Detect which cell encompasses the target text, then output its [X, Y] center coordinate. 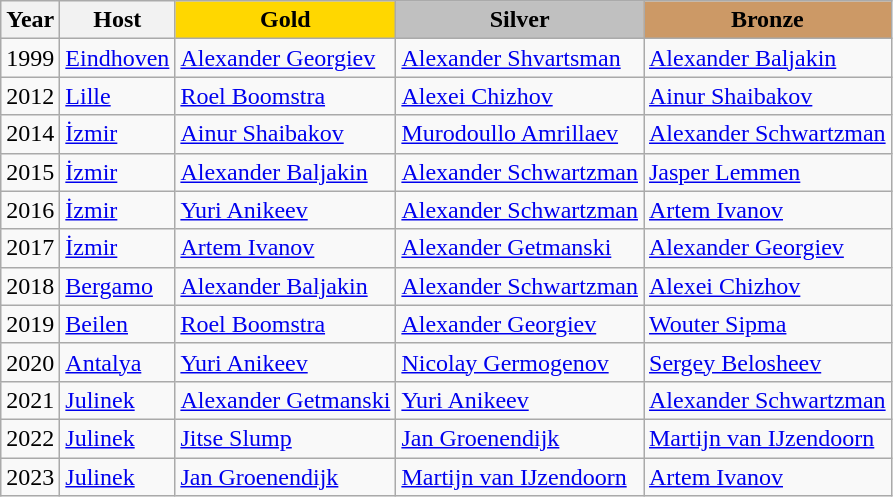
Beilen [118, 324]
Sergey Belosheev [768, 362]
Nicolay Germogenov [520, 362]
Bronze [768, 20]
Bergamo [118, 286]
Lille [118, 96]
2019 [30, 324]
2014 [30, 134]
Host [118, 20]
2022 [30, 438]
2023 [30, 477]
Silver [520, 20]
2016 [30, 210]
Antalya [118, 362]
Wouter Sipma [768, 324]
2012 [30, 96]
Alexander Shvartsman [520, 58]
Murodoullo Amrillaev [520, 134]
1999 [30, 58]
Year [30, 20]
2021 [30, 400]
2017 [30, 248]
Eindhoven [118, 58]
2018 [30, 286]
2015 [30, 172]
Gold [286, 20]
2020 [30, 362]
Jitse Slump [286, 438]
Jasper Lemmen [768, 172]
